Capture the cell that displays the provided text and extract its [X, Y] central coordinate. 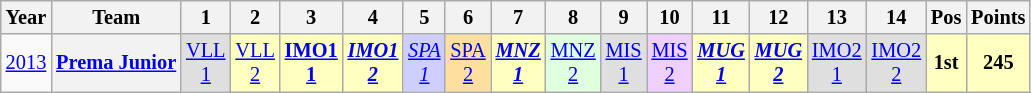
MIS2 [670, 63]
SPA2 [468, 63]
8 [574, 17]
MUG1 [720, 63]
IMO22 [897, 63]
Team [116, 17]
10 [670, 17]
9 [624, 17]
4 [374, 17]
IMO12 [374, 63]
IMO21 [837, 63]
1st [946, 63]
VLL1 [206, 63]
245 [998, 63]
Pos [946, 17]
2013 [26, 63]
5 [424, 17]
SPA1 [424, 63]
12 [778, 17]
Points [998, 17]
VLL2 [254, 63]
MIS1 [624, 63]
14 [897, 17]
6 [468, 17]
1 [206, 17]
MNZ2 [574, 63]
7 [518, 17]
Prema Junior [116, 63]
Year [26, 17]
11 [720, 17]
MUG2 [778, 63]
IMO11 [312, 63]
MNZ1 [518, 63]
3 [312, 17]
13 [837, 17]
2 [254, 17]
